Scan for the cell matching the given text and deliver its (x, y) coordinate at center. 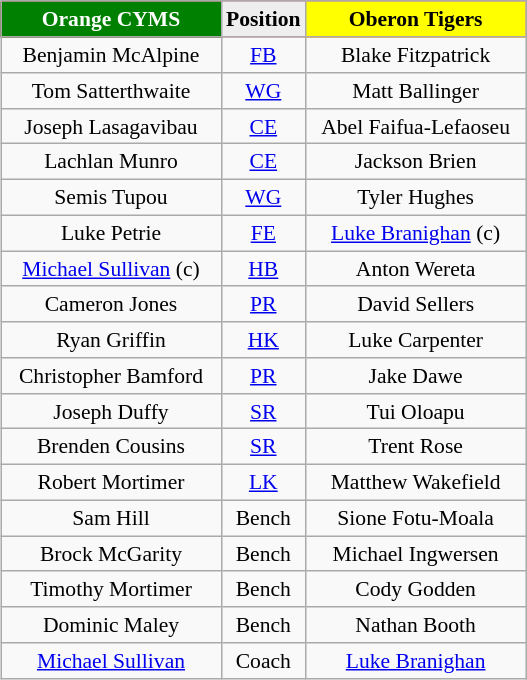
Brenden Cousins (111, 447)
Ryan Griffin (111, 340)
HK (263, 340)
Lachlan Munro (111, 162)
Joseph Lasagavibau (111, 126)
Brock McGarity (111, 554)
Luke Carpenter (416, 340)
Joseph Duffy (111, 411)
Christopher Bamford (111, 376)
Coach (263, 661)
Dominic Maley (111, 625)
Luke Branighan (416, 661)
Matthew Wakefield (416, 482)
Michael Ingwersen (416, 554)
Tom Satterthwaite (111, 91)
Oberon Tigers (416, 19)
FB (263, 55)
David Sellers (416, 304)
Blake Fitzpatrick (416, 55)
Luke Branighan (c) (416, 233)
LK (263, 482)
Sam Hill (111, 518)
Trent Rose (416, 447)
Semis Tupou (111, 197)
Matt Ballinger (416, 91)
Benjamin McAlpine (111, 55)
Michael Sullivan (111, 661)
HB (263, 269)
Anton Wereta (416, 269)
Luke Petrie (111, 233)
Jake Dawe (416, 376)
Tui Oloapu (416, 411)
Nathan Booth (416, 625)
Abel Faifua-Lefaoseu (416, 126)
FE (263, 233)
Sione Fotu-Moala (416, 518)
Robert Mortimer (111, 482)
Orange CYMS (111, 19)
Position (263, 19)
Cody Godden (416, 589)
Timothy Mortimer (111, 589)
Michael Sullivan (c) (111, 269)
Cameron Jones (111, 304)
Jackson Brien (416, 162)
Tyler Hughes (416, 197)
